Find where the given text appears and provide that cell's center as (x, y) coordinate. 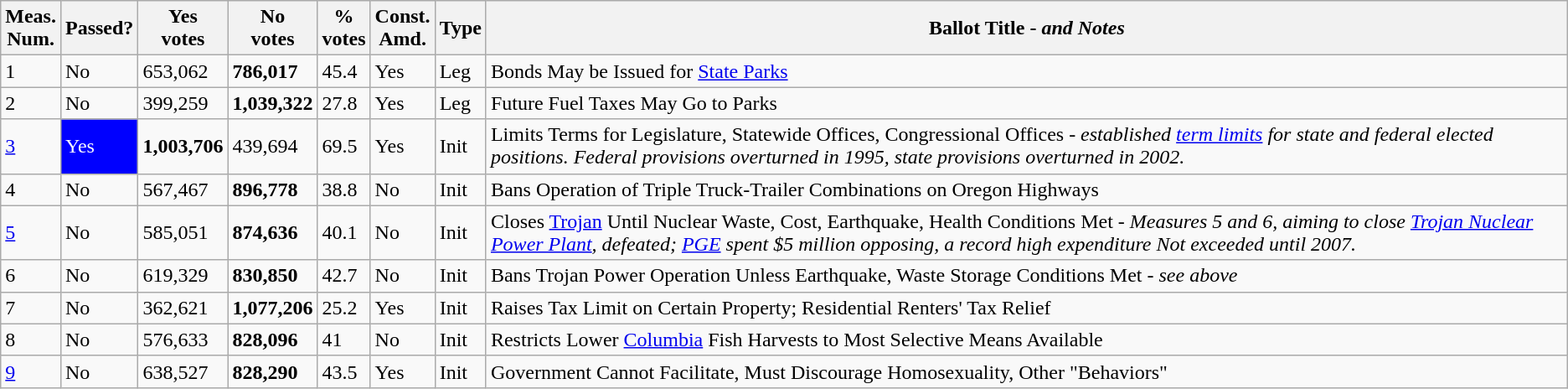
45.4 (343, 71)
9 (31, 371)
Meas.Num. (31, 29)
69.5 (343, 146)
3 (31, 146)
439,694 (273, 146)
Raises Tax Limit on Certain Property; Residential Renters' Tax Relief (1027, 308)
Passed? (99, 29)
Bans Trojan Power Operation Unless Earthquake, Waste Storage Conditions Met - see above (1027, 276)
%votes (343, 29)
828,096 (273, 340)
1,003,706 (183, 146)
43.5 (343, 371)
828,290 (273, 371)
Type (461, 29)
1,039,322 (273, 103)
Ballot Title - and Notes (1027, 29)
362,621 (183, 308)
Bans Operation of Triple Truck-Trailer Combinations on Oregon Highways (1027, 189)
2 (31, 103)
399,259 (183, 103)
6 (31, 276)
576,633 (183, 340)
5 (31, 233)
Yesvotes (183, 29)
1,077,206 (273, 308)
786,017 (273, 71)
Restricts Lower Columbia Fish Harvests to Most Selective Means Available (1027, 340)
25.2 (343, 308)
830,850 (273, 276)
4 (31, 189)
7 (31, 308)
1 (31, 71)
40.1 (343, 233)
Future Fuel Taxes May Go to Parks (1027, 103)
567,467 (183, 189)
27.8 (343, 103)
896,778 (273, 189)
Const.Amd. (402, 29)
585,051 (183, 233)
8 (31, 340)
42.7 (343, 276)
Government Cannot Facilitate, Must Discourage Homosexuality, Other "Behaviors" (1027, 371)
619,329 (183, 276)
41 (343, 340)
Novotes (273, 29)
38.8 (343, 189)
638,527 (183, 371)
Bonds May be Issued for State Parks (1027, 71)
874,636 (273, 233)
653,062 (183, 71)
